From the cell containing the given text, extract its center point as [x, y] coordinate. 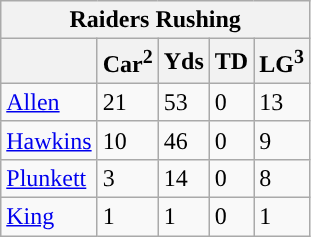
Hawkins [49, 140]
10 [128, 140]
8 [282, 178]
Plunkett [49, 178]
Raiders Rushing [156, 20]
3 [128, 178]
TD [231, 62]
13 [282, 102]
LG3 [282, 62]
King [49, 217]
53 [184, 102]
46 [184, 140]
Yds [184, 62]
Allen [49, 102]
9 [282, 140]
21 [128, 102]
14 [184, 178]
Car2 [128, 62]
